Capture the cell that displays the provided text and extract its (X, Y) central coordinate. 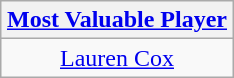
Lauren Cox (116, 58)
Most Valuable Player (116, 20)
